For the text-containing cell, return its midpoint in (X, Y) coordinate format. 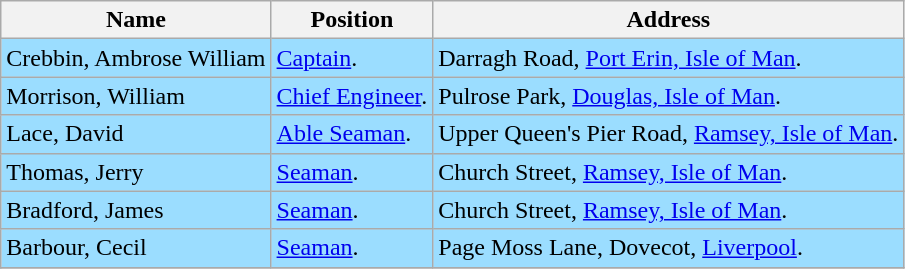
Crebbin, Ambrose William (136, 58)
Able Seaman. (352, 134)
Upper Queen's Pier Road, Ramsey, Isle of Man. (668, 134)
Pulrose Park, Douglas, Isle of Man. (668, 96)
Morrison, William (136, 96)
Page Moss Lane, Dovecot, Liverpool. (668, 248)
Chief Engineer. (352, 96)
Position (352, 20)
Barbour, Cecil (136, 248)
Captain. (352, 58)
Bradford, James (136, 210)
Name (136, 20)
Address (668, 20)
Thomas, Jerry (136, 172)
Lace, David (136, 134)
Darragh Road, Port Erin, Isle of Man. (668, 58)
